Locate the cell with the specified text and output its [X, Y] center coordinate. 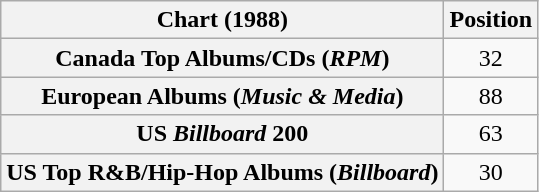
88 [491, 96]
Position [491, 20]
US Billboard 200 [222, 134]
63 [491, 134]
US Top R&B/Hip-Hop Albums (Billboard) [222, 172]
European Albums (Music & Media) [222, 96]
Canada Top Albums/CDs (RPM) [222, 58]
30 [491, 172]
32 [491, 58]
Chart (1988) [222, 20]
